For the text-containing cell, return its midpoint in [x, y] coordinate format. 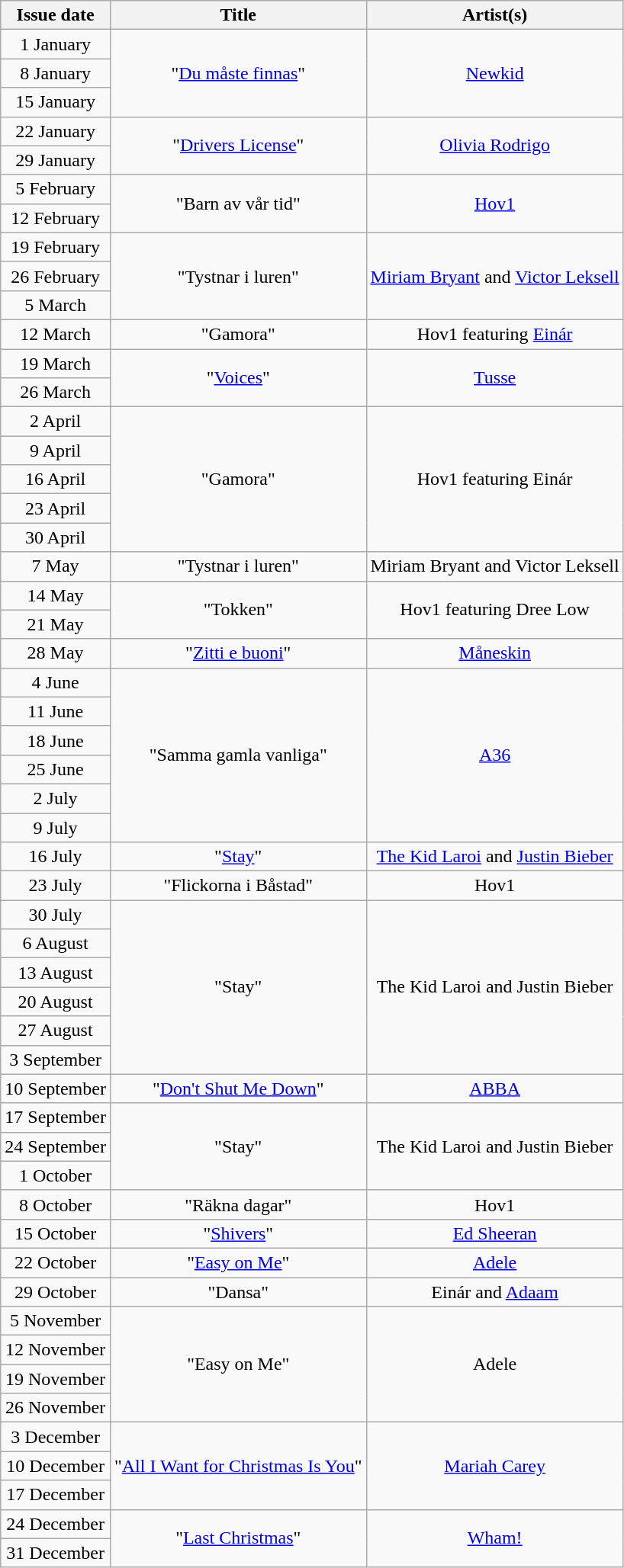
A36 [494, 755]
17 December [56, 1495]
30 April [56, 537]
1 January [56, 44]
12 March [56, 334]
4 June [56, 682]
22 October [56, 1262]
"Räkna dagar" [238, 1204]
12 November [56, 1350]
25 June [56, 769]
15 January [56, 102]
"Zitti e buoni" [238, 653]
Ed Sheeran [494, 1233]
9 July [56, 827]
Title [238, 15]
28 May [56, 653]
26 February [56, 276]
9 April [56, 451]
Newkid [494, 73]
Mariah Carey [494, 1466]
30 July [56, 915]
1 October [56, 1175]
10 December [56, 1466]
"Don't Shut Me Down" [238, 1089]
8 January [56, 73]
Issue date [56, 15]
Måneskin [494, 653]
"Flickorna i Båstad" [238, 886]
"Samma gamla vanliga" [238, 755]
5 November [56, 1321]
Artist(s) [494, 15]
29 January [56, 160]
7 May [56, 566]
2 April [56, 422]
12 February [56, 218]
"Dansa" [238, 1292]
27 August [56, 1031]
"Du måste finnas" [238, 73]
11 June [56, 711]
17 September [56, 1117]
23 July [56, 886]
10 September [56, 1089]
"Tokken" [238, 610]
20 August [56, 1002]
26 March [56, 393]
26 November [56, 1408]
21 May [56, 624]
"All I Want for Christmas Is You" [238, 1466]
"Drivers License" [238, 146]
13 August [56, 973]
19 February [56, 247]
Einár and Adaam [494, 1292]
8 October [56, 1204]
24 December [56, 1524]
16 July [56, 857]
24 September [56, 1146]
Wham! [494, 1538]
18 June [56, 740]
Hov1 featuring Dree Low [494, 610]
3 December [56, 1437]
6 August [56, 944]
15 October [56, 1233]
"Voices" [238, 378]
16 April [56, 479]
19 March [56, 364]
"Last Christmas" [238, 1538]
14 May [56, 595]
23 April [56, 508]
Olivia Rodrigo [494, 146]
2 July [56, 798]
31 December [56, 1553]
Tusse [494, 378]
3 September [56, 1060]
22 January [56, 131]
ABBA [494, 1089]
5 February [56, 189]
29 October [56, 1292]
5 March [56, 305]
"Barn av vår tid" [238, 204]
"Shivers" [238, 1233]
19 November [56, 1379]
